Find where the given text appears and provide that cell's center as [x, y] coordinate. 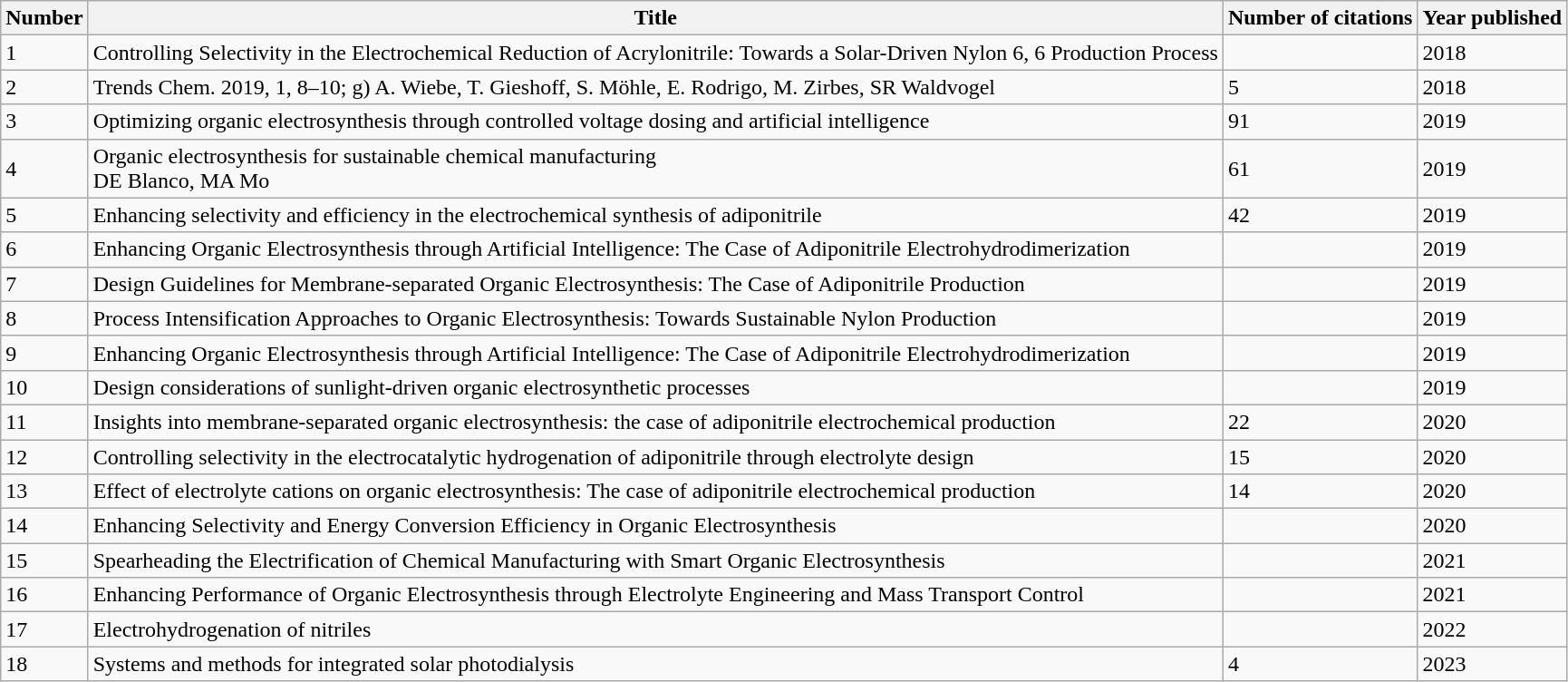
17 [44, 629]
2022 [1492, 629]
Design Guidelines for Membrane-separated Organic Electrosynthesis: The Case of Adiponitrile Production [655, 284]
Number [44, 18]
Insights into membrane-separated organic electrosynthesis: the case of adiponitrile electrochemical production [655, 422]
Controlling Selectivity in the Electrochemical Reduction of Acrylonitrile: Towards a Solar-Driven Nylon 6, 6 Production Process [655, 53]
Effect of electrolyte cations on organic electrosynthesis: The case of adiponitrile electrochemical production [655, 492]
Enhancing selectivity and efficiency in the electrochemical synthesis of adiponitrile [655, 215]
Organic electrosynthesis for sustainable chemical manufacturingDE Blanco, MA Mo [655, 169]
11 [44, 422]
Process Intensification Approaches to Organic Electrosynthesis: Towards Sustainable Nylon Production [655, 318]
8 [44, 318]
Enhancing Performance of Organic Electrosynthesis through Electrolyte Engineering and Mass Transport Control [655, 595]
1 [44, 53]
Trends Chem. 2019, 1, 8–10; g) A. Wiebe, T. Gieshoff, S. Möhle, E. Rodrigo, M. Zirbes, SR Waldvogel [655, 87]
Year published [1492, 18]
Number of citations [1320, 18]
42 [1320, 215]
Optimizing organic electrosynthesis through controlled voltage dosing and artificial intelligence [655, 122]
Enhancing Selectivity and Energy Conversion Efficiency in Organic Electrosynthesis [655, 526]
91 [1320, 122]
9 [44, 353]
Electrohydrogenation of nitriles [655, 629]
13 [44, 492]
3 [44, 122]
61 [1320, 169]
2023 [1492, 664]
Spearheading the Electrification of Chemical Manufacturing with Smart Organic Electrosynthesis [655, 560]
2 [44, 87]
22 [1320, 422]
16 [44, 595]
Title [655, 18]
Systems and methods for integrated solar photodialysis [655, 664]
12 [44, 456]
Controlling selectivity in the electrocatalytic hydrogenation of adiponitrile through electrolyte design [655, 456]
18 [44, 664]
6 [44, 249]
10 [44, 387]
Design considerations of sunlight-driven organic electrosynthetic processes [655, 387]
7 [44, 284]
